Capture the cell that displays the provided text and extract its [x, y] central coordinate. 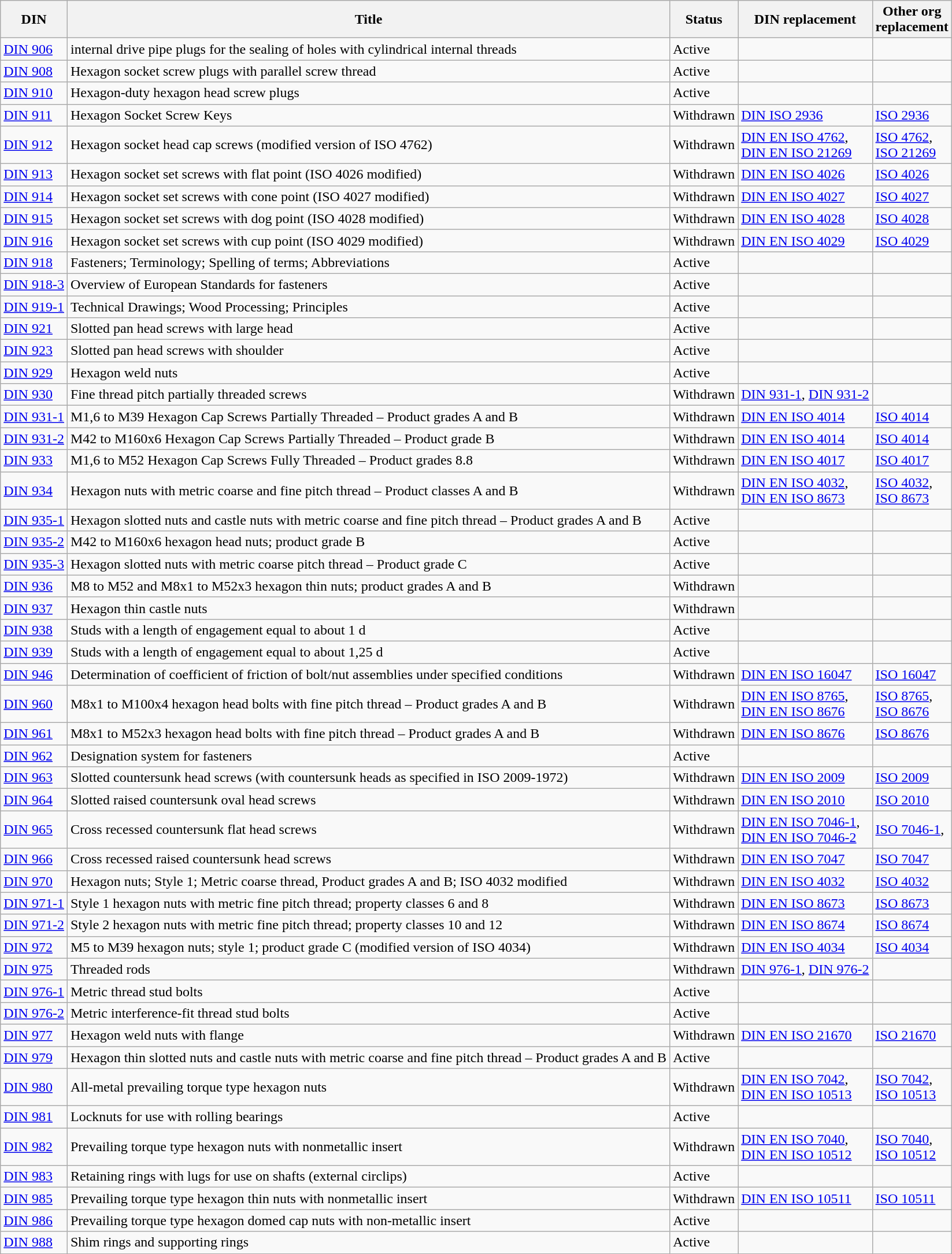
DIN [34, 20]
Other orgreplacement [912, 20]
DIN 931-1, DIN 931-2 [805, 395]
DIN EN ISO 4032 [805, 881]
DIN EN ISO 7047 [805, 859]
DIN 910 [34, 93]
M42 to M160x6 Hexagon Cap Screws Partially Threaded – Product grade B [368, 439]
DIN 965 [34, 830]
ISO 21670 [912, 1035]
DIN 930 [34, 395]
DIN 971-2 [34, 925]
DIN EN ISO 8765,DIN EN ISO 8676 [805, 704]
DIN 976-2 [34, 1013]
ISO 16047 [912, 674]
DIN 911 [34, 115]
DIN EN ISO 4029 [805, 240]
Cross recessed countersunk flat head screws [368, 830]
ISO 8673 [912, 903]
DIN 929 [34, 373]
DIN EN ISO 7040,DIN EN ISO 10512 [805, 1147]
DIN 946 [34, 674]
Cross recessed raised countersunk head screws [368, 859]
DIN EN ISO 4026 [805, 175]
Technical Drawings; Wood Processing; Principles [368, 307]
DIN 935-2 [34, 542]
DIN 908 [34, 71]
Style 1 hexagon nuts with metric fine pitch thread; property classes 6 and 8 [368, 903]
DIN EN ISO 8674 [805, 925]
ISO 4032,ISO 8673 [912, 490]
DIN 985 [34, 1199]
M8 to M52 and M8x1 to M52x3 hexagon thin nuts; product grades A and B [368, 586]
Threaded rods [368, 969]
ISO 10511 [912, 1199]
DIN EN ISO 7046-1,DIN EN ISO 7046-2 [805, 830]
DIN 916 [34, 240]
ISO 4027 [912, 196]
M8x1 to M52x3 hexagon head bolts with fine pitch thread – Product grades A and B [368, 734]
DIN EN ISO 2010 [805, 800]
Slotted countersunk head screws (with countersunk heads as specified in ISO 2009-1972) [368, 778]
Hexagon slotted nuts and castle nuts with metric coarse and fine pitch thread – Product grades A and B [368, 520]
DIN 979 [34, 1057]
ISO 7046-1, [912, 830]
Title [368, 20]
Metric thread stud bolts [368, 991]
DIN EN ISO 4027 [805, 196]
ISO 2010 [912, 800]
DIN 914 [34, 196]
Hexagon socket head cap screws (modified version of ISO 4762) [368, 144]
Hexagon nuts with metric coarse and fine pitch thread – Product classes A and B [368, 490]
Fasteners; Terminology; Spelling of terms; Abbreviations [368, 262]
DIN 919-1 [34, 307]
DIN 961 [34, 734]
DIN 913 [34, 175]
M8x1 to M100x4 hexagon head bolts with fine pitch thread – Product grades A and B [368, 704]
ISO 4034 [912, 947]
M5 to M39 hexagon nuts; style 1; product grade C (modified version of ISO 4034) [368, 947]
DIN 938 [34, 630]
Prevailing torque type hexagon nuts with nonmetallic insert [368, 1147]
DIN 912 [34, 144]
DIN 981 [34, 1117]
DIN ISO 2936 [805, 115]
ISO 4762,ISO 21269 [912, 144]
ISO 4029 [912, 240]
DIN 976-1 [34, 991]
ISO 4028 [912, 218]
DIN 960 [34, 704]
DIN 963 [34, 778]
Shim rings and supporting rings [368, 1242]
Studs with a length of engagement equal to about 1,25 d [368, 652]
Hexagon socket set screws with dog point (ISO 4028 modified) [368, 218]
DIN 976-1, DIN 976-2 [805, 969]
Locknuts for use with rolling bearings [368, 1117]
M1,6 to M52 Hexagon Cap Screws Fully Threaded – Product grades 8.8 [368, 461]
DIN EN ISO 16047 [805, 674]
ISO 7042,ISO 10513 [912, 1088]
Prevailing torque type hexagon domed cap nuts with non-metallic insert [368, 1220]
Hexagon weld nuts with flange [368, 1035]
ISO 8674 [912, 925]
DIN 971-1 [34, 903]
Fine thread pitch partially threaded screws [368, 395]
ISO 8676 [912, 734]
Hexagon socket set screws with flat point (ISO 4026 modified) [368, 175]
Hexagon weld nuts [368, 373]
Status [704, 20]
Retaining rings with lugs for use on shafts (external circlips) [368, 1177]
internal drive pipe plugs for the sealing of holes with cylindrical internal threads [368, 49]
DIN EN ISO 4028 [805, 218]
DIN 935-3 [34, 564]
DIN EN ISO 7042,DIN EN ISO 10513 [805, 1088]
Hexagon thin castle nuts [368, 608]
DIN EN ISO 8676 [805, 734]
DIN 975 [34, 969]
ISO 7040,ISO 10512 [912, 1147]
DIN EN ISO 21670 [805, 1035]
DIN 915 [34, 218]
ISO 4032 [912, 881]
Designation system for fasteners [368, 756]
DIN 980 [34, 1088]
Hexagon thin slotted nuts and castle nuts with metric coarse and fine pitch thread – Product grades A and B [368, 1057]
Hexagon socket set screws with cup point (ISO 4029 modified) [368, 240]
DIN EN ISO 10511 [805, 1199]
DIN 939 [34, 652]
DIN EN ISO 4034 [805, 947]
M42 to M160x6 hexagon head nuts; product grade B [368, 542]
All-metal prevailing torque type hexagon nuts [368, 1088]
Overview of European Standards for fasteners [368, 284]
DIN EN ISO 2009 [805, 778]
DIN EN ISO 8673 [805, 903]
DIN 966 [34, 859]
Hexagon nuts; Style 1; Metric coarse thread, Product grades A and B; ISO 4032 modified [368, 881]
DIN 934 [34, 490]
DIN 931-1 [34, 417]
DIN 988 [34, 1242]
DIN 937 [34, 608]
DIN 931-2 [34, 439]
DIN 962 [34, 756]
Studs with a length of engagement equal to about 1 d [368, 630]
DIN 982 [34, 1147]
DIN 964 [34, 800]
DIN 923 [34, 351]
ISO 2009 [912, 778]
ISO 4026 [912, 175]
DIN replacement [805, 20]
DIN 936 [34, 586]
DIN 921 [34, 329]
DIN EN ISO 4762,DIN EN ISO 21269 [805, 144]
Slotted pan head screws with shoulder [368, 351]
M1,6 to M39 Hexagon Cap Screws Partially Threaded – Product grades A and B [368, 417]
Hexagon slotted nuts with metric coarse pitch thread – Product grade C [368, 564]
ISO 4017 [912, 461]
DIN EN ISO 4032,DIN EN ISO 8673 [805, 490]
DIN 986 [34, 1220]
Prevailing torque type hexagon thin nuts with nonmetallic insert [368, 1199]
Determination of coefficient of friction of bolt/nut assemblies under specified conditions [368, 674]
Slotted raised countersunk oval head screws [368, 800]
Hexagon socket screw plugs with parallel screw thread [368, 71]
Slotted pan head screws with large head [368, 329]
DIN EN ISO 4017 [805, 461]
ISO 2936 [912, 115]
DIN 918-3 [34, 284]
Style 2 hexagon nuts with metric fine pitch thread; property classes 10 and 12 [368, 925]
ISO 8765,ISO 8676 [912, 704]
DIN 977 [34, 1035]
DIN 972 [34, 947]
Hexagon-duty hexagon head screw plugs [368, 93]
DIN 906 [34, 49]
DIN 918 [34, 262]
Hexagon socket set screws with cone point (ISO 4027 modified) [368, 196]
Metric interference-fit thread stud bolts [368, 1013]
DIN 933 [34, 461]
DIN 970 [34, 881]
DIN 935-1 [34, 520]
Hexagon Socket Screw Keys [368, 115]
DIN 983 [34, 1177]
ISO 7047 [912, 859]
